Identify which cell holds the provided text, then report its (x, y) central coordinate. 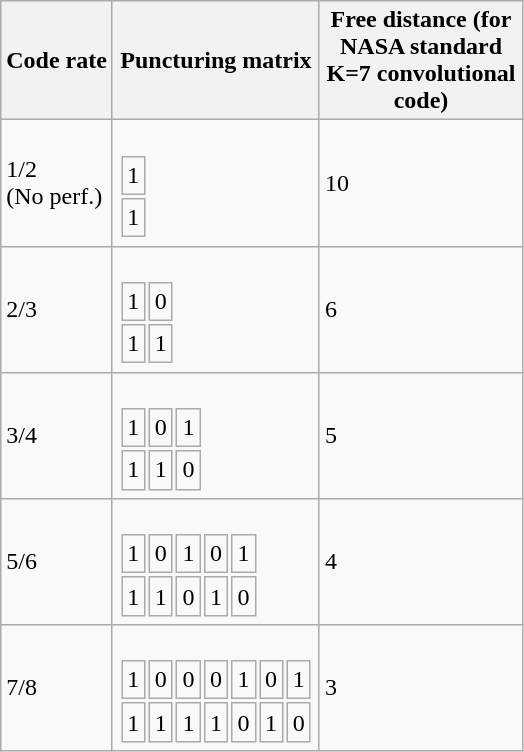
2/3 (57, 309)
1/2(No perf.) (57, 183)
3 (420, 688)
5/6 (57, 561)
1 1 (216, 183)
10 (420, 183)
1 0 0 0 1 0 1 1 1 1 1 0 1 0 (216, 688)
Puncturing matrix (216, 60)
Code rate (57, 60)
7/8 (57, 688)
Free distance (for NASA standard K=7 convolutional code) (420, 60)
1 0 1 1 1 0 (216, 435)
5 (420, 435)
3/4 (57, 435)
4 (420, 561)
6 (420, 309)
1 0 1 1 (216, 309)
1 0 1 0 1 1 1 0 1 0 (216, 561)
